Detect which cell encompasses the target text, then output its [x, y] center coordinate. 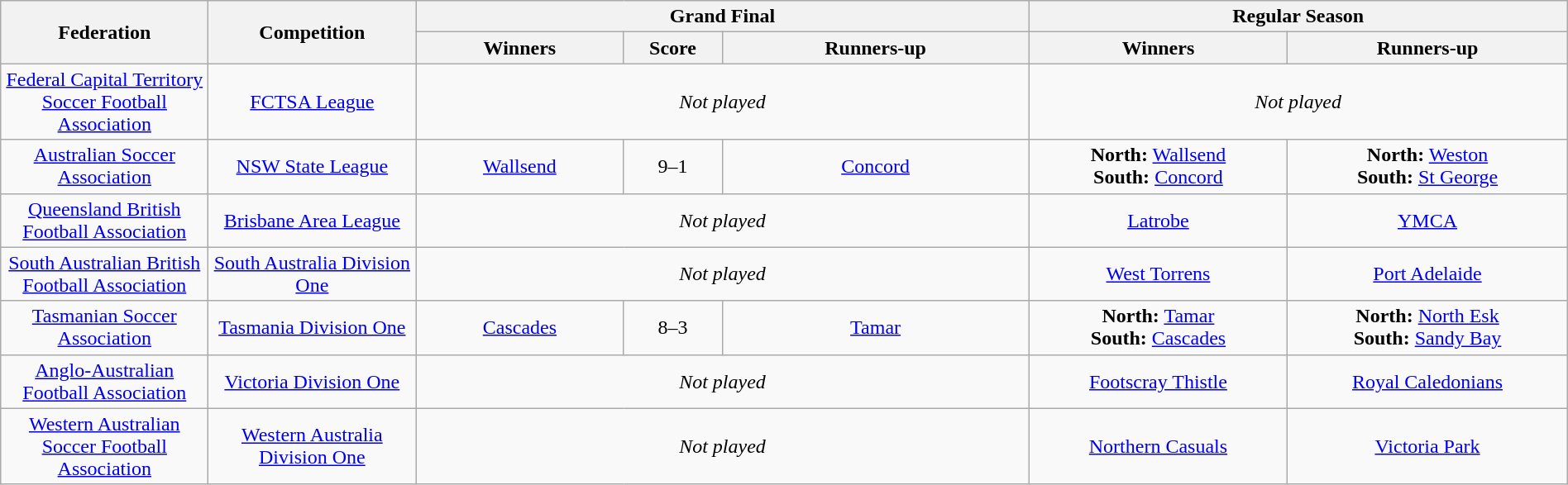
Footscray Thistle [1158, 382]
Tasmania Division One [313, 327]
8–3 [673, 327]
Northern Casuals [1158, 446]
Queensland British Football Association [104, 220]
Anglo-Australian Football Association [104, 382]
Western Australia Division One [313, 446]
South Australia Division One [313, 274]
South Australian British Football Association [104, 274]
Brisbane Area League [313, 220]
YMCA [1427, 220]
Victoria Division One [313, 382]
Competition [313, 32]
Western Australian Soccer Football Association [104, 446]
West Torrens [1158, 274]
Royal Caledonians [1427, 382]
Tamar [875, 327]
North: WestonSouth: St George [1427, 167]
NSW State League [313, 167]
North: North EskSouth: Sandy Bay [1427, 327]
FCTSA League [313, 102]
Latrobe [1158, 220]
Tasmanian Soccer Association [104, 327]
North: WallsendSouth: Concord [1158, 167]
Victoria Park [1427, 446]
9–1 [673, 167]
Concord [875, 167]
Grand Final [723, 17]
Score [673, 48]
North: TamarSouth: Cascades [1158, 327]
Federal Capital Territory Soccer Football Association [104, 102]
Cascades [519, 327]
Port Adelaide [1427, 274]
Federation [104, 32]
Regular Season [1298, 17]
Wallsend [519, 167]
Australian Soccer Association [104, 167]
